Capture the cell that displays the provided text and extract its [X, Y] central coordinate. 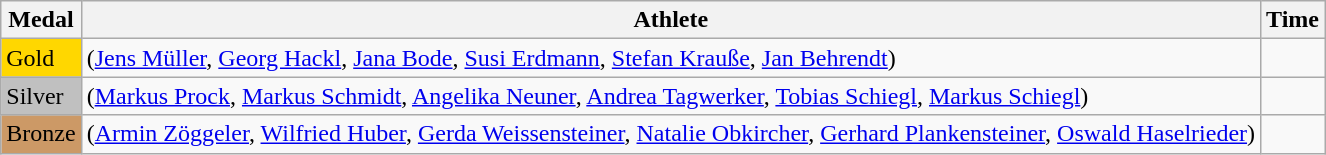
Gold [41, 58]
(Markus Prock, Markus Schmidt, Angelika Neuner, Andrea Tagwerker, Tobias Schiegl, Markus Schiegl) [670, 96]
Silver [41, 96]
Medal [41, 20]
(Jens Müller, Georg Hackl, Jana Bode, Susi Erdmann, Stefan Krauße, Jan Behrendt) [670, 58]
Athlete [670, 20]
Time [1293, 20]
(Armin Zöggeler, Wilfried Huber, Gerda Weissensteiner, Natalie Obkircher, Gerhard Plankensteiner, Oswald Haselrieder) [670, 134]
Bronze [41, 134]
